Search for the cell housing the specified text and yield its (x, y) center coordinate. 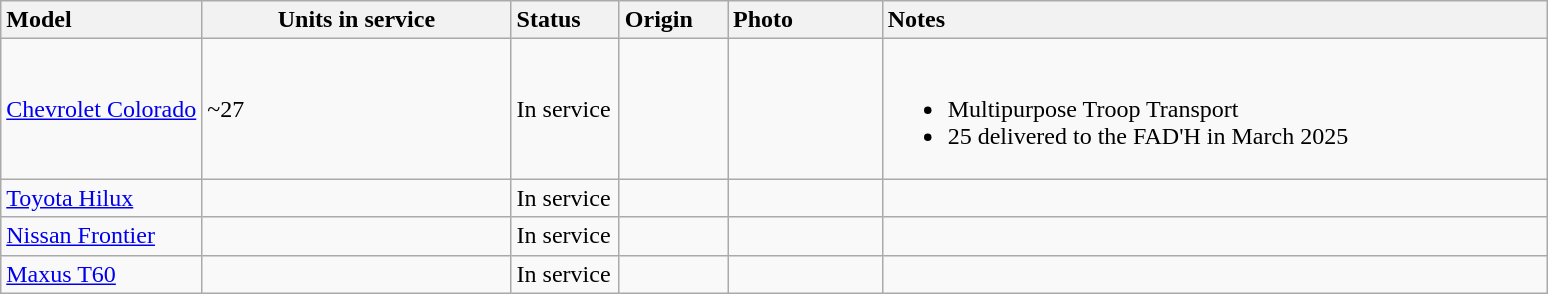
Units in service (356, 20)
Maxus T60 (102, 274)
Origin (673, 20)
Nissan Frontier (102, 236)
Multipurpose Troop Transport25 delivered to the FAD'H in March 2025 (1214, 109)
Photo (806, 20)
Toyota Hilux (102, 198)
~27 (356, 109)
Notes (1214, 20)
Chevrolet Colorado (102, 109)
Status (565, 20)
Model (102, 20)
